Output the [X, Y] coordinate of the center of the cell containing the given text.  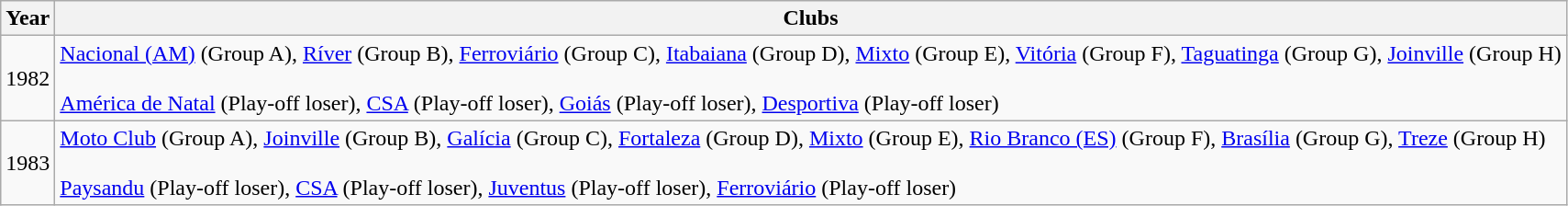
Clubs [811, 18]
Year [28, 18]
1982 [28, 78]
1983 [28, 163]
